Extract the [x, y] coordinate from the center of the cell holding the provided text.  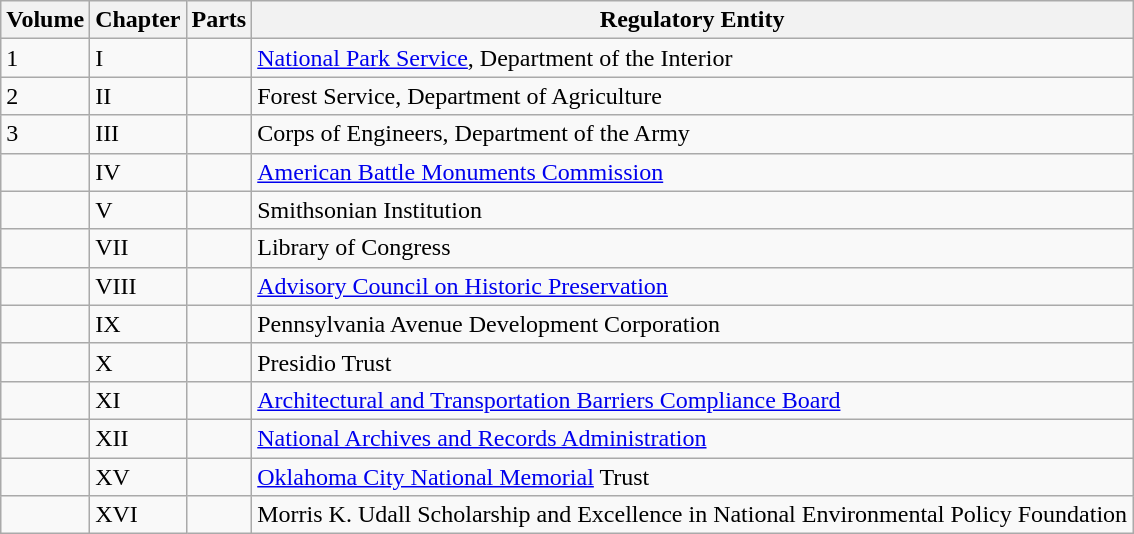
XI [138, 400]
Pennsylvania Avenue Development Corporation [692, 324]
Architectural and Transportation Barriers Compliance Board [692, 400]
VII [138, 248]
Morris K. Udall Scholarship and Excellence in National Environmental Policy Foundation [692, 515]
XVI [138, 515]
Forest Service, Department of Agriculture [692, 96]
National Park Service, Department of the Interior [692, 58]
VIII [138, 286]
3 [46, 134]
Parts [219, 20]
Chapter [138, 20]
XII [138, 438]
IV [138, 172]
1 [46, 58]
II [138, 96]
I [138, 58]
American Battle Monuments Commission [692, 172]
Regulatory Entity [692, 20]
IX [138, 324]
X [138, 362]
III [138, 134]
Library of Congress [692, 248]
V [138, 210]
Oklahoma City National Memorial Trust [692, 477]
Smithsonian Institution [692, 210]
Corps of Engineers, Department of the Army [692, 134]
2 [46, 96]
XV [138, 477]
Advisory Council on Historic Preservation [692, 286]
Volume [46, 20]
National Archives and Records Administration [692, 438]
Presidio Trust [692, 362]
